Provide the (x, y) coordinate of the cell's center where the given text is located.  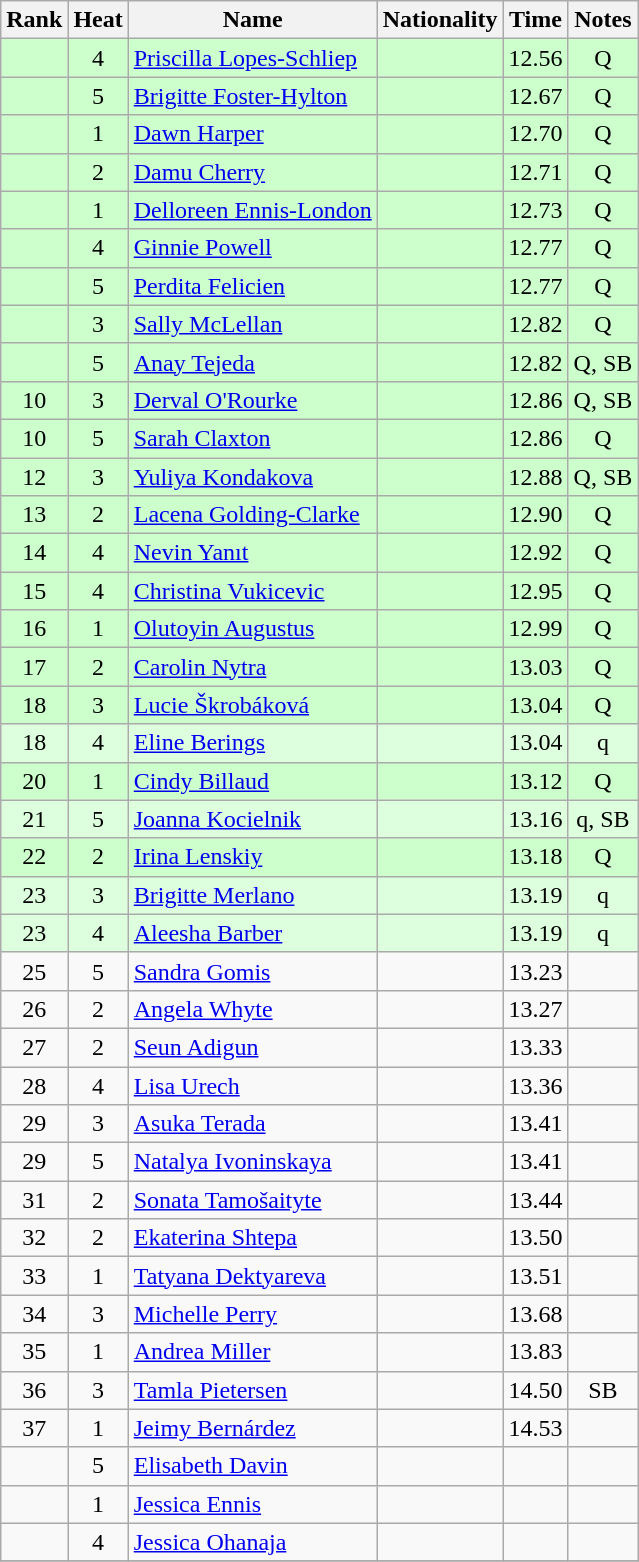
Angela Whyte (252, 1009)
Lacena Golding-Clarke (252, 515)
Sarah Claxton (252, 438)
12.67 (536, 96)
13.50 (536, 1238)
15 (34, 591)
12.88 (536, 477)
Ginnie Powell (252, 248)
Delloreen Ennis-London (252, 210)
Eline Berings (252, 743)
Sonata Tamošaityte (252, 1200)
13.68 (536, 1314)
17 (34, 667)
13.16 (536, 819)
32 (34, 1238)
Jessica Ennis (252, 1504)
Brigitte Merlano (252, 895)
13.18 (536, 857)
14.50 (536, 1390)
12.90 (536, 515)
13.27 (536, 1009)
Time (536, 20)
27 (34, 1047)
Aleesha Barber (252, 933)
Perdita Felicien (252, 286)
21 (34, 819)
Joanna Kocielnik (252, 819)
28 (34, 1085)
33 (34, 1276)
Anay Tejeda (252, 362)
13.83 (536, 1352)
Nationality (440, 20)
Asuka Terada (252, 1124)
12.73 (536, 210)
20 (34, 781)
14.53 (536, 1428)
13.03 (536, 667)
Jeimy Bernárdez (252, 1428)
Sally McLellan (252, 324)
Name (252, 20)
Seun Adigun (252, 1047)
Tamla Pietersen (252, 1390)
Lucie Škrobáková (252, 705)
Cindy Billaud (252, 781)
16 (34, 629)
Tatyana Dektyareva (252, 1276)
34 (34, 1314)
Jessica Ohanaja (252, 1542)
Natalya Ivoninskaya (252, 1162)
12.70 (536, 134)
12.99 (536, 629)
13.33 (536, 1047)
Andrea Miller (252, 1352)
13.44 (536, 1200)
Brigitte Foster-Hylton (252, 96)
35 (34, 1352)
31 (34, 1200)
Yuliya Kondakova (252, 477)
12 (34, 477)
Irina Lenskiy (252, 857)
Derval O'Rourke (252, 400)
Dawn Harper (252, 134)
Notes (603, 20)
12.92 (536, 553)
37 (34, 1428)
Lisa Urech (252, 1085)
12.56 (536, 58)
13 (34, 515)
Christina Vukicevic (252, 591)
Heat (98, 20)
SB (603, 1390)
Olutoyin Augustus (252, 629)
13.51 (536, 1276)
12.71 (536, 172)
22 (34, 857)
13.36 (536, 1085)
Michelle Perry (252, 1314)
Ekaterina Shtepa (252, 1238)
Nevin Yanıt (252, 553)
26 (34, 1009)
13.12 (536, 781)
Rank (34, 20)
Carolin Nytra (252, 667)
36 (34, 1390)
12.95 (536, 591)
Sandra Gomis (252, 971)
25 (34, 971)
14 (34, 553)
Priscilla Lopes-Schliep (252, 58)
13.23 (536, 971)
q, SB (603, 819)
Elisabeth Davin (252, 1466)
Damu Cherry (252, 172)
